Pinpoint the cell where the given text exists, returning its [X, Y] midpoint coordinate. 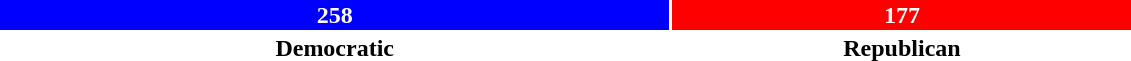
177 [902, 15]
258 [334, 15]
